Search for the cell housing the specified text and yield its (x, y) center coordinate. 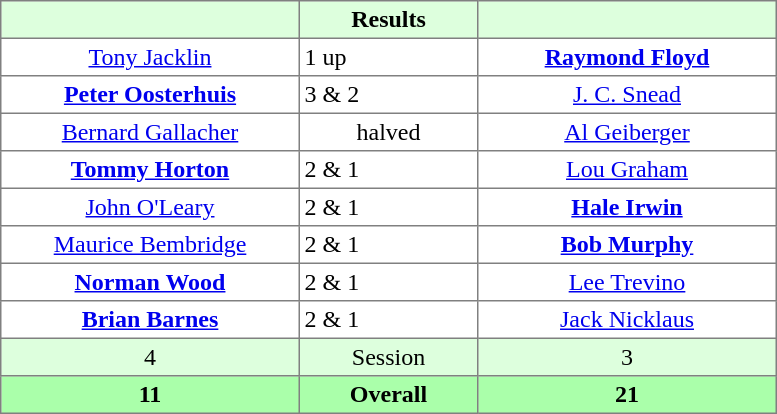
Lou Graham (627, 170)
11 (150, 395)
halved (388, 132)
21 (627, 395)
Bob Murphy (627, 245)
Bernard Gallacher (150, 132)
John O'Leary (150, 207)
Overall (388, 395)
Raymond Floyd (627, 57)
1 up (388, 57)
3 (627, 357)
Results (388, 20)
Tony Jacklin (150, 57)
Al Geiberger (627, 132)
3 & 2 (388, 95)
4 (150, 357)
Lee Trevino (627, 282)
J. C. Snead (627, 95)
Maurice Bembridge (150, 245)
Norman Wood (150, 282)
Tommy Horton (150, 170)
Brian Barnes (150, 320)
Hale Irwin (627, 207)
Peter Oosterhuis (150, 95)
Session (388, 357)
Jack Nicklaus (627, 320)
